Locate the cell with the specified text and output its (X, Y) center coordinate. 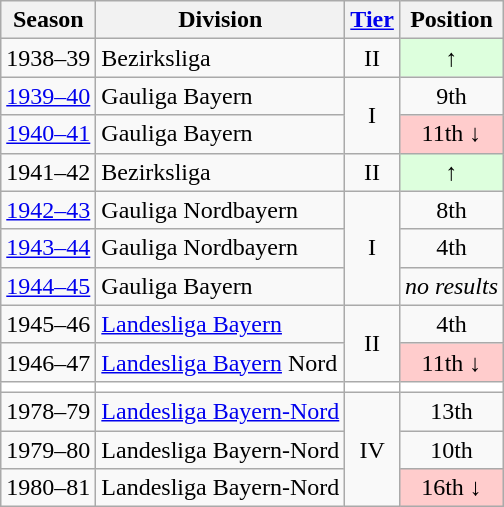
Position (451, 20)
9th (451, 96)
16th ↓ (451, 488)
13th (451, 411)
no results (451, 286)
IV (372, 449)
10th (451, 449)
8th (451, 210)
1940–41 (48, 134)
1946–47 (48, 362)
1979–80 (48, 449)
Division (220, 20)
1941–42 (48, 172)
1939–40 (48, 96)
Season (48, 20)
1945–46 (48, 324)
1942–43 (48, 210)
1943–44 (48, 248)
Landesliga Bayern (220, 324)
1944–45 (48, 286)
1978–79 (48, 411)
1938–39 (48, 58)
Tier (372, 20)
1980–81 (48, 488)
Landesliga Bayern Nord (220, 362)
